Output the (X, Y) coordinate of the center of the cell containing the given text.  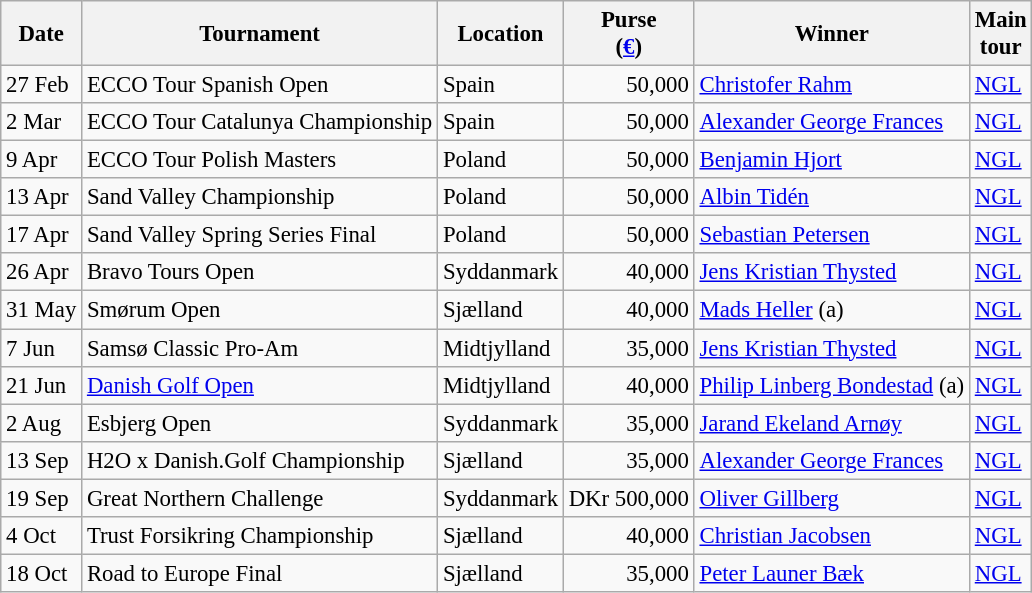
Philip Linberg Bondestad (a) (832, 385)
ECCO Tour Catalunya Championship (260, 122)
ECCO Tour Spanish Open (260, 85)
Trust Forsikring Championship (260, 536)
Mads Heller (a) (832, 310)
Smørum Open (260, 310)
Sebastian Petersen (832, 235)
Jarand Ekeland Arnøy (832, 423)
7 Jun (42, 348)
18 Oct (42, 573)
Sand Valley Championship (260, 197)
H2O x Danish.Golf Championship (260, 460)
Road to Europe Final (260, 573)
Location (501, 34)
2 Mar (42, 122)
Christian Jacobsen (832, 536)
21 Jun (42, 385)
Esbjerg Open (260, 423)
27 Feb (42, 85)
Great Northern Challenge (260, 498)
13 Sep (42, 460)
31 May (42, 310)
Sand Valley Spring Series Final (260, 235)
Bravo Tours Open (260, 273)
ECCO Tour Polish Masters (260, 160)
17 Apr (42, 235)
Date (42, 34)
13 Apr (42, 197)
4 Oct (42, 536)
2 Aug (42, 423)
Purse(€) (628, 34)
Danish Golf Open (260, 385)
Oliver Gillberg (832, 498)
Christofer Rahm (832, 85)
Peter Launer Bæk (832, 573)
Tournament (260, 34)
9 Apr (42, 160)
19 Sep (42, 498)
Albin Tidén (832, 197)
Winner (832, 34)
Maintour (1000, 34)
DKr 500,000 (628, 498)
Samsø Classic Pro-Am (260, 348)
26 Apr (42, 273)
Benjamin Hjort (832, 160)
